From the cell containing the given text, extract its center point as [X, Y] coordinate. 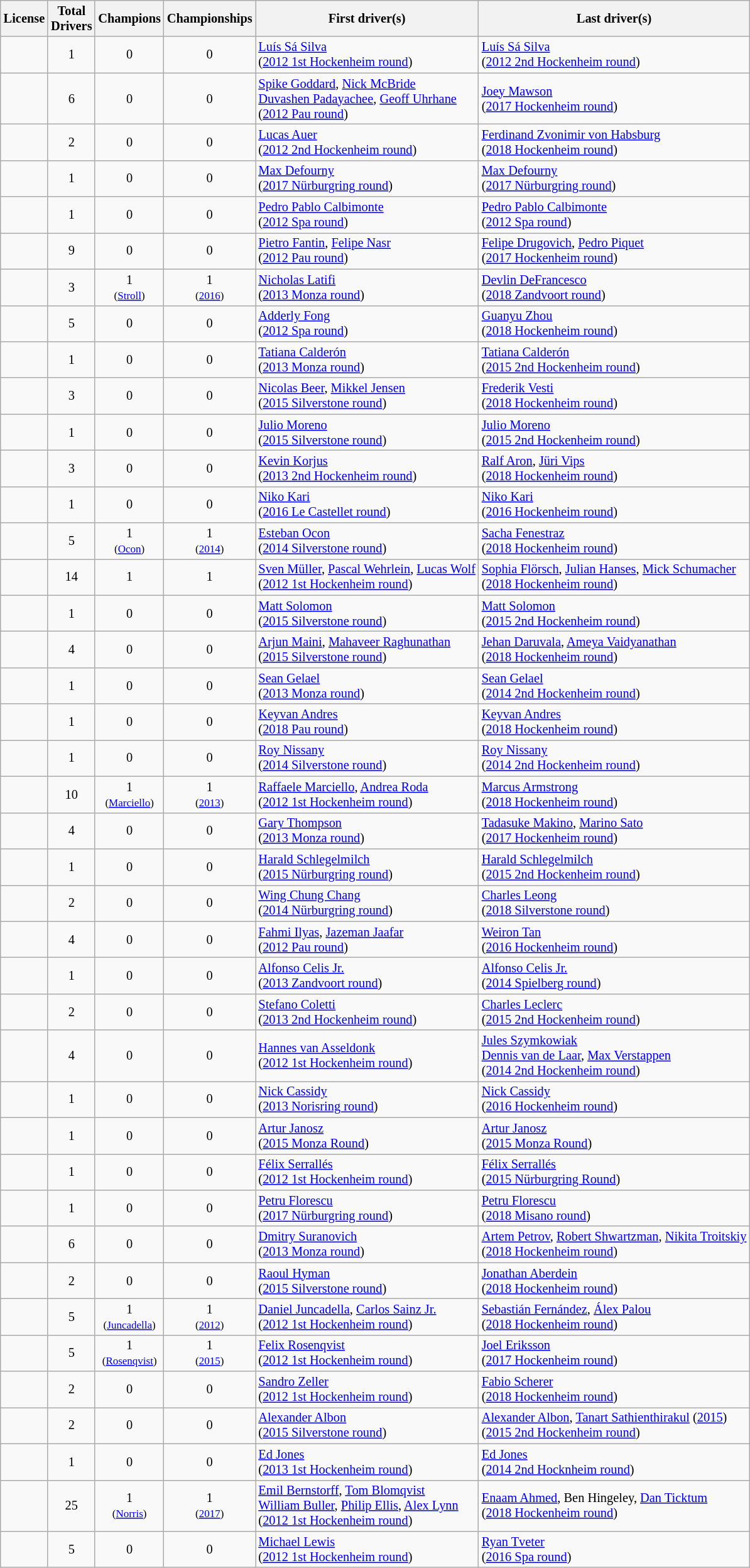
Félix Serrallés(2012 1st Hockenheim round) [367, 1172]
Nicholas Latifi(2013 Monza round) [367, 287]
Hannes van Asseldonk(2012 1st Hockenheim round) [367, 1056]
Charles Leclerc(2015 2nd Hockenheim round) [614, 1012]
Jules SzymkowiakDennis van de Laar, Max Verstappen(2014 2nd Hockenheim round) [614, 1056]
25 [72, 1506]
Jonathan Aberdein(2018 Hockenheim round) [614, 1281]
Sandro Zeller(2012 1st Hockenheim round) [367, 1390]
10 [72, 794]
Esteban Ocon(2014 Silverstone round) [367, 541]
1(Marciello) [129, 794]
Joel Eriksson(2017 Hockenheim round) [614, 1353]
Roy Nissany(2014 Silverstone round) [367, 758]
Marcus Armstrong(2018 Hockenheim round) [614, 794]
Alexander Albon, Tanart Sathienthirakul (2015)(2015 2nd Hockenheim round) [614, 1425]
Tatiana Calderón(2013 Monza round) [367, 359]
1(2017) [210, 1506]
Arjun Maini, Mahaveer Raghunathan(2015 Silverstone round) [367, 649]
Matt Solomon(2015 Silverstone round) [367, 613]
Adderly Fong(2012 Spa round) [367, 324]
9 [72, 251]
First driver(s) [367, 18]
Jehan Daruvala, Ameya Vaidyanathan(2018 Hockenheim round) [614, 649]
Frederik Vesti(2018 Hockenheim round) [614, 396]
Emil Bernstorff, Tom BlomqvistWilliam Buller, Philip Ellis, Alex Lynn(2012 1st Hockenheim round) [367, 1506]
Sean Gelael(2014 2nd Hockenheim round) [614, 686]
1(Stroll) [129, 287]
Artem Petrov, Robert Shwartzman, Nikita Troitskiy(2018 Hockenheim round) [614, 1244]
Julio Moreno(2015 2nd Hockenheim round) [614, 432]
Michael Lewis(2012 1st Hockenheim round) [367, 1549]
Pietro Fantin, Felipe Nasr(2012 Pau round) [367, 251]
Nick Cassidy(2013 Norisring round) [367, 1099]
Alexander Albon(2015 Silverstone round) [367, 1425]
Dmitry Suranovich(2013 Monza round) [367, 1244]
Charles Leong(2018 Silverstone round) [614, 903]
Harald Schlegelmilch(2015 Nürburgring round) [367, 867]
Tadasuke Makino, Marino Sato(2017 Hockenheim round) [614, 831]
1(Ocon) [129, 541]
Spike Goddard, Nick McBrideDuvashen Padayachee, Geoff Uhrhane(2012 Pau round) [367, 99]
Ralf Aron, Jüri Vips(2018 Hockenheim round) [614, 468]
1(2012) [210, 1317]
1(Juncadella) [129, 1317]
TotalDrivers [72, 18]
Félix Serrallés(2015 Nürburgring Round) [614, 1172]
Ryan Tveter(2016 Spa round) [614, 1549]
Roy Nissany(2014 2nd Hockenheim round) [614, 758]
Felix Rosenqvist(2012 1st Hockenheim round) [367, 1353]
Lucas Auer(2012 2nd Hockenheim round) [367, 142]
Niko Kari(2016 Hockenheim round) [614, 505]
Kevin Korjus(2013 2nd Hockenheim round) [367, 468]
Ferdinand Zvonimir von Habsburg(2018 Hockenheim round) [614, 142]
Petru Florescu(2017 Nürburgring round) [367, 1208]
Matt Solomon(2015 2nd Hockenheim round) [614, 613]
Enaam Ahmed, Ben Hingeley, Dan Ticktum(2018 Hockenheim round) [614, 1506]
Ed Jones(2014 2nd Hocknheim round) [614, 1462]
Felipe Drugovich, Pedro Piquet(2017 Hockenheim round) [614, 251]
1(2013) [210, 794]
Championships [210, 18]
1(2014) [210, 541]
Raffaele Marciello, Andrea Roda(2012 1st Hockenheim round) [367, 794]
Sacha Fenestraz(2018 Hockenheim round) [614, 541]
Niko Kari(2016 Le Castellet round) [367, 505]
Keyvan Andres(2018 Hockenheim round) [614, 722]
Wing Chung Chang(2014 Nürburgring round) [367, 903]
Last driver(s) [614, 18]
Luís Sá Silva(2012 2nd Hockenheim round) [614, 55]
Alfonso Celis Jr.(2013 Zandvoort round) [367, 975]
Raoul Hyman(2015 Silverstone round) [367, 1281]
Stefano Coletti(2013 2nd Hockenheim round) [367, 1012]
Julio Moreno(2015 Silverstone round) [367, 432]
14 [72, 577]
Luís Sá Silva(2012 1st Hockenheim round) [367, 55]
Sean Gelael(2013 Monza round) [367, 686]
Sebastián Fernández, Álex Palou(2018 Hockenheim round) [614, 1317]
Nick Cassidy(2016 Hockenheim round) [614, 1099]
Champions [129, 18]
Joey Mawson(2017 Hockenheim round) [614, 99]
Guanyu Zhou(2018 Hockenheim round) [614, 324]
Sven Müller, Pascal Wehrlein, Lucas Wolf(2012 1st Hockenheim round) [367, 577]
Harald Schlegelmilch(2015 2nd Hockenheim round) [614, 867]
Ed Jones(2013 1st Hockenheim round) [367, 1462]
Devlin DeFrancesco(2018 Zandvoort round) [614, 287]
License [24, 18]
Daniel Juncadella, Carlos Sainz Jr.(2012 1st Hockenheim round) [367, 1317]
1(Rosenqvist) [129, 1353]
Gary Thompson(2013 Monza round) [367, 831]
Keyvan Andres(2018 Pau round) [367, 722]
Petru Florescu(2018 Misano round) [614, 1208]
1(2015) [210, 1353]
Nicolas Beer, Mikkel Jensen(2015 Silverstone round) [367, 396]
Weiron Tan(2016 Hockenheim round) [614, 940]
Fahmi Ilyas, Jazeman Jaafar(2012 Pau round) [367, 940]
Fabio Scherer(2018 Hockenheim round) [614, 1390]
Tatiana Calderón(2015 2nd Hockenheim round) [614, 359]
1(2016) [210, 287]
Sophia Flörsch, Julian Hanses, Mick Schumacher(2018 Hockenheim round) [614, 577]
1(Norris) [129, 1506]
Alfonso Celis Jr.(2014 Spielberg round) [614, 975]
